Return (X, Y) of the center of cell containing provided text 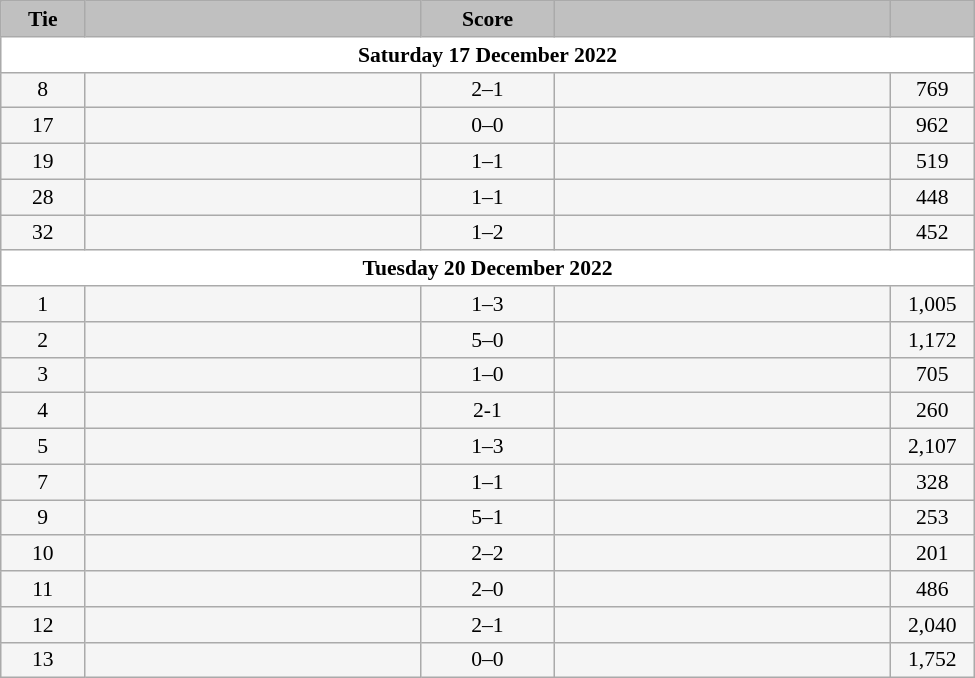
19 (43, 162)
2–0 (487, 589)
1,752 (932, 660)
1–2 (487, 233)
11 (43, 589)
962 (932, 126)
32 (43, 233)
Tie (43, 19)
1,005 (932, 304)
452 (932, 233)
5–1 (487, 518)
2,107 (932, 447)
9 (43, 518)
17 (43, 126)
486 (932, 589)
201 (932, 554)
Score (487, 19)
705 (932, 375)
Saturday 17 December 2022 (488, 55)
3 (43, 375)
13 (43, 660)
8 (43, 90)
2,040 (932, 625)
10 (43, 554)
28 (43, 197)
769 (932, 90)
7 (43, 482)
5–0 (487, 340)
4 (43, 411)
12 (43, 625)
1 (43, 304)
1,172 (932, 340)
260 (932, 411)
253 (932, 518)
2–2 (487, 554)
448 (932, 197)
Tuesday 20 December 2022 (488, 269)
328 (932, 482)
2 (43, 340)
2-1 (487, 411)
519 (932, 162)
5 (43, 447)
1–0 (487, 375)
